Locate the cell with the specified text and output its [X, Y] center coordinate. 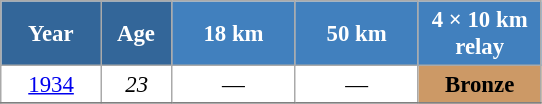
50 km [356, 34]
1934 [52, 85]
23 [136, 85]
4 × 10 km relay [480, 34]
18 km [234, 34]
Age [136, 34]
Bronze [480, 85]
Year [52, 34]
